Provide the (x, y) coordinate of the cell's center where the given text is located.  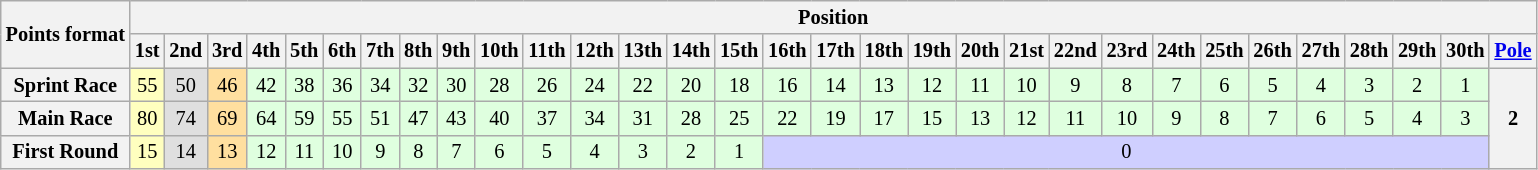
17 (884, 118)
59 (304, 118)
Position (834, 17)
8th (418, 51)
Pole (1512, 51)
25 (739, 118)
69 (227, 118)
74 (186, 118)
7th (380, 51)
6th (342, 51)
50 (186, 85)
37 (546, 118)
24th (1176, 51)
9th (456, 51)
22nd (1076, 51)
12th (594, 51)
Main Race (66, 118)
27th (1321, 51)
11th (546, 51)
1st (148, 51)
28th (1369, 51)
19th (932, 51)
2nd (186, 51)
46 (227, 85)
42 (266, 85)
21st (1026, 51)
51 (380, 118)
64 (266, 118)
32 (418, 85)
30 (456, 85)
20 (691, 85)
0 (1126, 152)
25th (1224, 51)
13th (643, 51)
36 (342, 85)
18 (739, 85)
23rd (1127, 51)
5th (304, 51)
47 (418, 118)
15th (739, 51)
31 (643, 118)
First Round (66, 152)
40 (499, 118)
18th (884, 51)
38 (304, 85)
Points format (66, 34)
19 (835, 118)
16 (787, 85)
24 (594, 85)
17th (835, 51)
10th (499, 51)
20th (980, 51)
14th (691, 51)
3rd (227, 51)
16th (787, 51)
30th (1465, 51)
29th (1417, 51)
Sprint Race (66, 85)
43 (456, 118)
80 (148, 118)
26 (546, 85)
4th (266, 51)
26th (1273, 51)
